Locate the cell with the specified text and output its (X, Y) center coordinate. 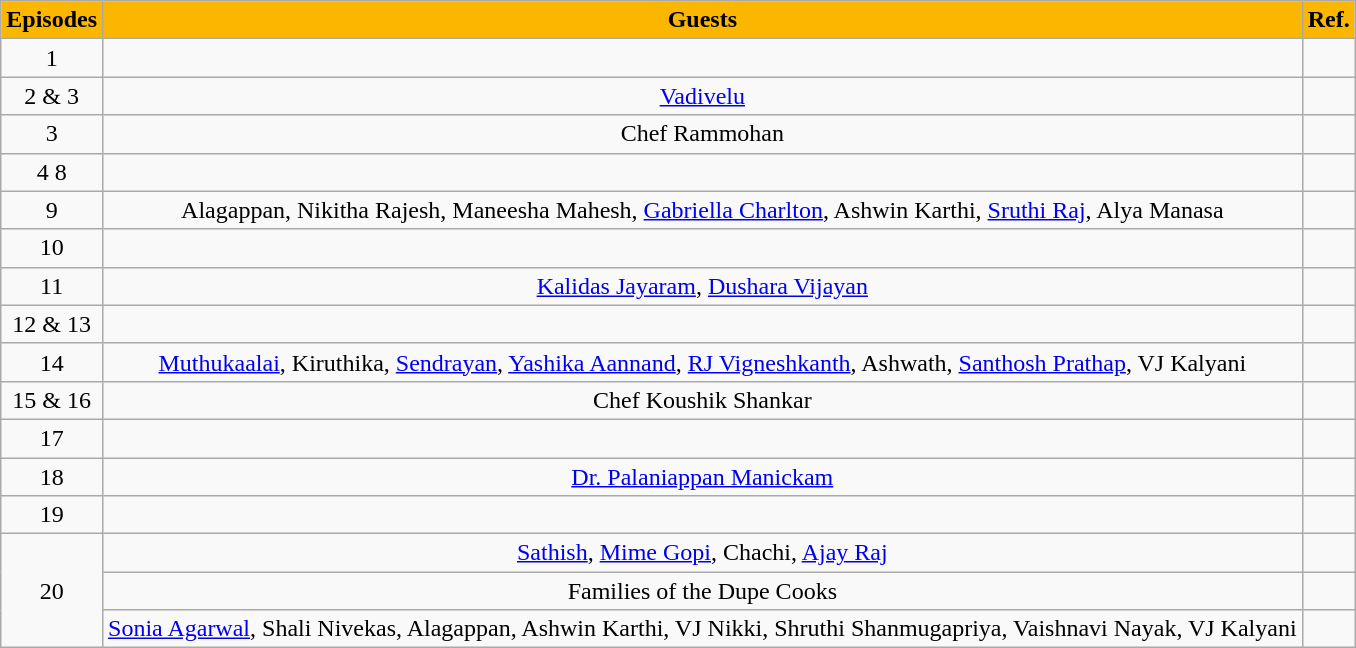
Sathish, Mime Gopi, Chachi, Ajay Raj (703, 553)
10 (52, 248)
9 (52, 210)
Families of the Dupe Cooks (703, 591)
1 (52, 58)
Muthukaalai, Kiruthika, Sendrayan, Yashika Aannand, RJ Vigneshkanth, Ashwath, Santhosh Prathap, VJ Kalyani (703, 362)
Guests (703, 20)
20 (52, 591)
4 8 (52, 172)
Vadivelu (703, 96)
Chef Koushik Shankar (703, 400)
18 (52, 477)
14 (52, 362)
12 & 13 (52, 324)
Ref. (1328, 20)
Dr. Palaniappan Manickam (703, 477)
Kalidas Jayaram, Dushara Vijayan (703, 286)
19 (52, 515)
Sonia Agarwal, Shali Nivekas, Alagappan, Ashwin Karthi, VJ Nikki, Shruthi Shanmugapriya, Vaishnavi Nayak, VJ Kalyani (703, 629)
3 (52, 134)
11 (52, 286)
Chef Rammohan (703, 134)
2 & 3 (52, 96)
Alagappan, Nikitha Rajesh, Maneesha Mahesh, Gabriella Charlton, Ashwin Karthi, Sruthi Raj, Alya Manasa (703, 210)
Episodes (52, 20)
15 & 16 (52, 400)
17 (52, 438)
